Determine the [X, Y] coordinate at the center of the cell enclosing the given text.  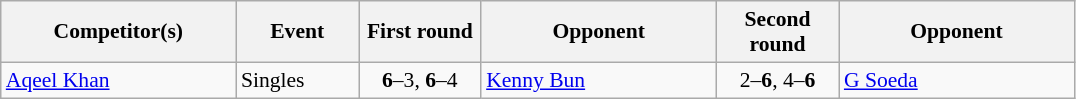
Second round [778, 32]
Singles [298, 80]
G Soeda [956, 80]
Kenny Bun [598, 80]
Competitor(s) [118, 32]
6–3, 6–4 [420, 80]
First round [420, 32]
Event [298, 32]
2–6, 4–6 [778, 80]
Aqeel Khan [118, 80]
